Return [x, y] of the center of cell containing provided text 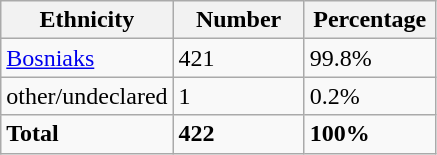
100% [370, 134]
other/undeclared [87, 96]
1 [238, 96]
421 [238, 58]
99.8% [370, 58]
Ethnicity [87, 20]
Total [87, 134]
0.2% [370, 96]
Number [238, 20]
Bosniaks [87, 58]
422 [238, 134]
Percentage [370, 20]
